Extract the [X, Y] coordinate from the center of the cell holding the provided text.  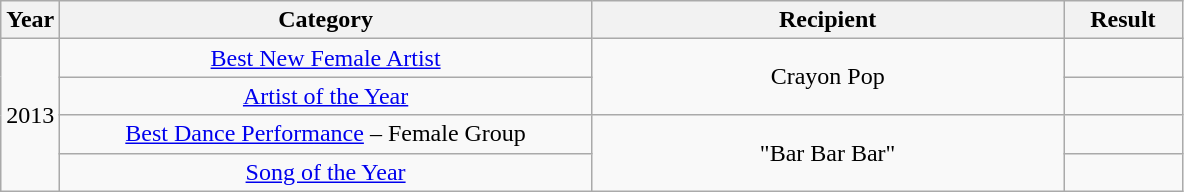
2013 [30, 115]
Category [326, 20]
Song of the Year [326, 172]
Result [1123, 20]
Recipient [827, 20]
"Bar Bar Bar" [827, 153]
Best Dance Performance – Female Group [326, 134]
Crayon Pop [827, 77]
Artist of the Year [326, 96]
Best New Female Artist [326, 58]
Year [30, 20]
